Return (X, Y) of the center of cell containing provided text 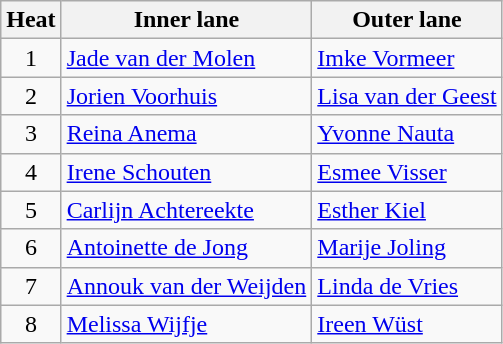
Esther Kiel (407, 210)
Antoinette de Jong (186, 248)
Melissa Wijfje (186, 324)
Esmee Visser (407, 172)
Lisa van der Geest (407, 96)
4 (31, 172)
Ireen Wüst (407, 324)
8 (31, 324)
Linda de Vries (407, 286)
Reina Anema (186, 134)
7 (31, 286)
5 (31, 210)
Jorien Voorhuis (186, 96)
2 (31, 96)
Outer lane (407, 20)
Annouk van der Weijden (186, 286)
3 (31, 134)
Marije Joling (407, 248)
Inner lane (186, 20)
Yvonne Nauta (407, 134)
Irene Schouten (186, 172)
Imke Vormeer (407, 58)
1 (31, 58)
6 (31, 248)
Heat (31, 20)
Jade van der Molen (186, 58)
Carlijn Achtereekte (186, 210)
